Return the [x, y] coordinate for the center point of the cell that contains the specified text.  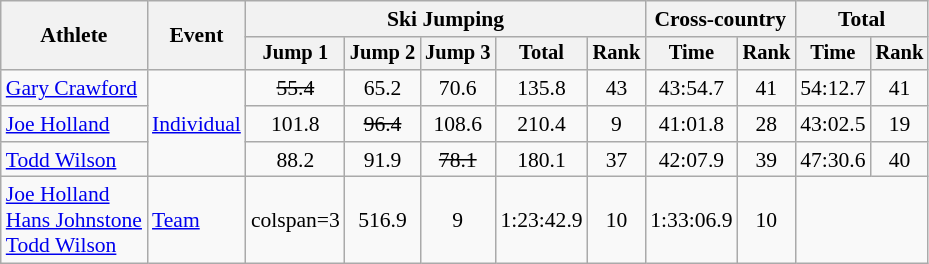
colspan=3 [296, 220]
Jump 3 [458, 54]
210.4 [541, 124]
78.1 [458, 160]
54:12.7 [832, 88]
47:30.6 [832, 160]
Team [196, 220]
Cross-country [720, 19]
42:07.9 [691, 160]
Jump 2 [382, 54]
Todd Wilson [74, 160]
108.6 [458, 124]
516.9 [382, 220]
39 [767, 160]
88.2 [296, 160]
135.8 [541, 88]
Joe Holland [74, 124]
37 [617, 160]
43:02.5 [832, 124]
Joe HollandHans JohnstoneTodd Wilson [74, 220]
43 [617, 88]
Gary Crawford [74, 88]
55.4 [296, 88]
91.9 [382, 160]
19 [900, 124]
65.2 [382, 88]
43:54.7 [691, 88]
Individual [196, 124]
96.4 [382, 124]
180.1 [541, 160]
1:23:42.9 [541, 220]
Ski Jumping [446, 19]
41:01.8 [691, 124]
Event [196, 36]
Jump 1 [296, 54]
28 [767, 124]
101.8 [296, 124]
Athlete [74, 36]
70.6 [458, 88]
1:33:06.9 [691, 220]
40 [900, 160]
